Detect which cell encompasses the target text, then output its [X, Y] center coordinate. 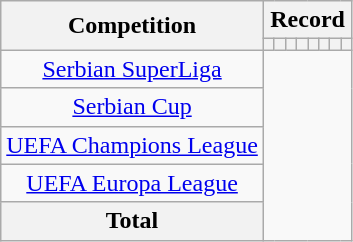
Total [132, 221]
UEFA Europa League [132, 183]
Serbian Cup [132, 107]
UEFA Champions League [132, 145]
Competition [132, 26]
Serbian SuperLiga [132, 69]
Record [307, 20]
